Find where the given text appears and provide that cell's center as [X, Y] coordinate. 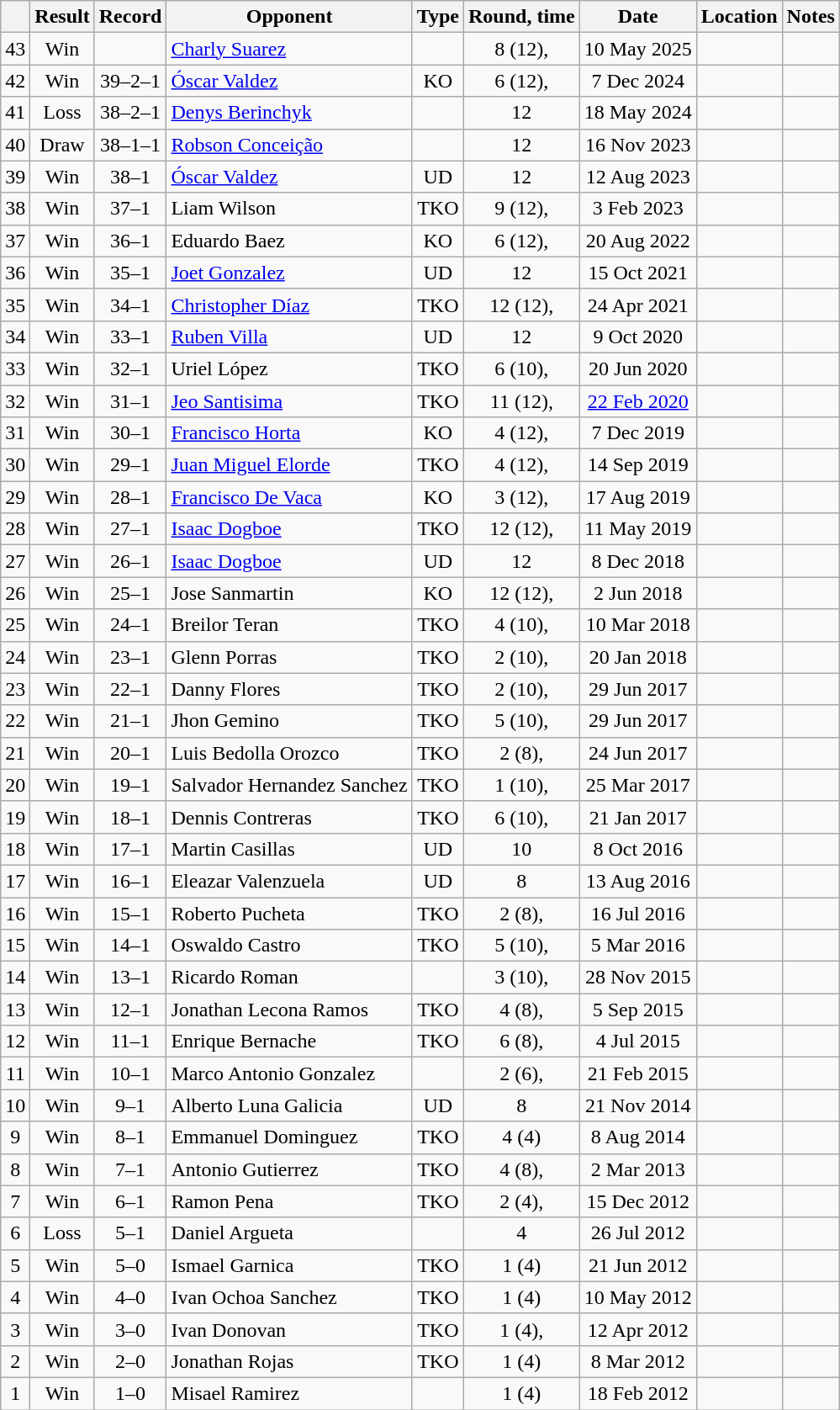
20–1 [130, 753]
Daniel Argueta [289, 1233]
14–1 [130, 946]
38–1–1 [130, 145]
42 [15, 81]
12 Aug 2023 [637, 177]
17–1 [130, 849]
Marco Antonio Gonzalez [289, 1073]
28 Nov 2015 [637, 978]
9 (12), [521, 209]
Alberto Luna Galicia [289, 1105]
Luis Bedolla Orozco [289, 753]
Antonio Gutierrez [289, 1169]
Oswaldo Castro [289, 946]
Date [637, 17]
Liam Wilson [289, 209]
Eduardo Baez [289, 241]
Denys Berinchyk [289, 113]
39–2–1 [130, 81]
29 [15, 497]
3 Feb 2023 [637, 209]
18 May 2024 [637, 113]
24 Apr 2021 [637, 305]
Round, time [521, 17]
21 Jan 2017 [637, 817]
Jose Sanmartin [289, 593]
35 [15, 305]
16 [15, 913]
12 Apr 2012 [637, 1329]
24–1 [130, 625]
18 [15, 849]
13 [15, 1010]
1–0 [130, 1393]
Ivan Ochoa Sanchez [289, 1297]
Martin Casillas [289, 849]
14 [15, 978]
15–1 [130, 913]
22 [15, 721]
31–1 [130, 401]
32 [15, 401]
27 [15, 561]
11 [15, 1073]
Dennis Contreras [289, 817]
25 Mar 2017 [637, 785]
Juan Miguel Elorde [289, 465]
19 [15, 817]
Location [739, 17]
9 Oct 2020 [637, 337]
38–1 [130, 177]
3 [15, 1329]
22 Feb 2020 [637, 401]
15 Oct 2021 [637, 273]
23 [15, 689]
30 [15, 465]
35–1 [130, 273]
27–1 [130, 529]
22–1 [130, 689]
25 [15, 625]
8 Oct 2016 [637, 849]
17 [15, 881]
8 Dec 2018 [637, 561]
21 Feb 2015 [637, 1073]
Robson Conceição [289, 145]
3 (12), [521, 497]
2 Mar 2013 [637, 1169]
21–1 [130, 721]
Draw [62, 145]
5 [15, 1265]
5 Sep 2015 [637, 1010]
37 [15, 241]
26–1 [130, 561]
31 [15, 433]
1 (10), [521, 785]
5–0 [130, 1265]
Ruben Villa [289, 337]
41 [15, 113]
Result [62, 17]
Ricardo Roman [289, 978]
36 [15, 273]
Francisco Horta [289, 433]
Joet Gonzalez [289, 273]
8 Mar 2012 [637, 1361]
6 [15, 1233]
9 [15, 1137]
28 [15, 529]
26 [15, 593]
12–1 [130, 1010]
Christopher Díaz [289, 305]
17 Aug 2019 [637, 497]
34–1 [130, 305]
Breilor Teran [289, 625]
Glenn Porras [289, 657]
28–1 [130, 497]
Ismael Garnica [289, 1265]
16 Jul 2016 [637, 913]
7–1 [130, 1169]
11–1 [130, 1042]
8 Aug 2014 [637, 1137]
1 [15, 1393]
2 (4), [521, 1201]
3 (10), [521, 978]
21 [15, 753]
Opponent [289, 17]
11 (12), [521, 401]
20 Jan 2018 [637, 657]
38 [15, 209]
34 [15, 337]
23–1 [130, 657]
3–0 [130, 1329]
19–1 [130, 785]
Ivan Donovan [289, 1329]
10 Mar 2018 [637, 625]
Charly Suarez [289, 49]
5–1 [130, 1233]
29–1 [130, 465]
Uriel López [289, 368]
5 Mar 2016 [637, 946]
Record [130, 17]
18–1 [130, 817]
Jeo Santisima [289, 401]
4 (10), [521, 625]
24 Jun 2017 [637, 753]
15 [15, 946]
7 [15, 1201]
2 [15, 1361]
Type [437, 17]
1 (4), [521, 1329]
2 Jun 2018 [637, 593]
10 May 2025 [637, 49]
4–0 [130, 1297]
14 Sep 2019 [637, 465]
7 Dec 2019 [637, 433]
39 [15, 177]
6 (8), [521, 1042]
20 Jun 2020 [637, 368]
13–1 [130, 978]
Jonathan Lecona Ramos [289, 1010]
Jonathan Rojas [289, 1361]
15 Dec 2012 [637, 1201]
Danny Flores [289, 689]
16–1 [130, 881]
20 [15, 785]
16 Nov 2023 [637, 145]
37–1 [130, 209]
20 Aug 2022 [637, 241]
2 (6), [521, 1073]
10–1 [130, 1073]
Salvador Hernandez Sanchez [289, 785]
24 [15, 657]
26 Jul 2012 [637, 1233]
9–1 [130, 1105]
38–2–1 [130, 113]
21 Jun 2012 [637, 1265]
6–1 [130, 1201]
8 (12), [521, 49]
4 Jul 2015 [637, 1042]
2–0 [130, 1361]
Ramon Pena [289, 1201]
21 Nov 2014 [637, 1105]
33–1 [130, 337]
30–1 [130, 433]
Notes [811, 17]
Misael Ramirez [289, 1393]
Roberto Pucheta [289, 913]
43 [15, 49]
Jhon Gemino [289, 721]
36–1 [130, 241]
25–1 [130, 593]
Enrique Bernache [289, 1042]
33 [15, 368]
7 Dec 2024 [637, 81]
10 May 2012 [637, 1297]
18 Feb 2012 [637, 1393]
13 Aug 2016 [637, 881]
4 (4) [521, 1137]
8–1 [130, 1137]
32–1 [130, 368]
Eleazar Valenzuela [289, 881]
40 [15, 145]
11 May 2019 [637, 529]
Francisco De Vaca [289, 497]
Emmanuel Dominguez [289, 1137]
